For the text-containing cell, return its midpoint in [x, y] coordinate format. 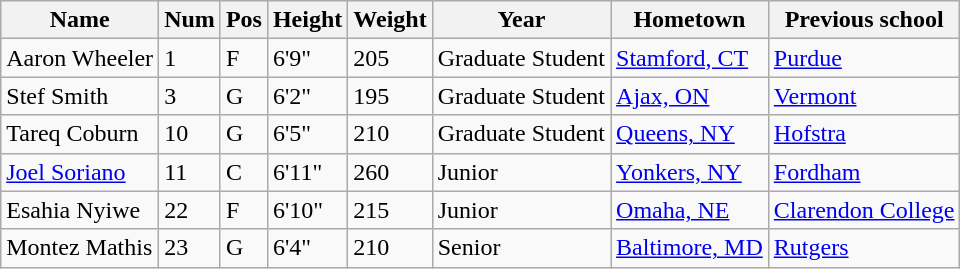
C [244, 172]
Baltimore, MD [690, 248]
10 [190, 134]
1 [190, 58]
6'10" [307, 210]
Pos [244, 20]
Aaron Wheeler [80, 58]
Weight [390, 20]
Name [80, 20]
Fordham [864, 172]
Vermont [864, 96]
Queens, NY [690, 134]
Hometown [690, 20]
6'11" [307, 172]
6'9" [307, 58]
Omaha, NE [690, 210]
205 [390, 58]
Purdue [864, 58]
Senior [521, 248]
11 [190, 172]
3 [190, 96]
Height [307, 20]
Previous school [864, 20]
260 [390, 172]
Num [190, 20]
23 [190, 248]
Montez Mathis [80, 248]
Joel Soriano [80, 172]
Ajax, ON [690, 96]
22 [190, 210]
Stef Smith [80, 96]
Tareq Coburn [80, 134]
6'2" [307, 96]
Clarendon College [864, 210]
195 [390, 96]
Year [521, 20]
Yonkers, NY [690, 172]
Esahia Nyiwe [80, 210]
Stamford, CT [690, 58]
6'4" [307, 248]
6'5" [307, 134]
Hofstra [864, 134]
Rutgers [864, 248]
215 [390, 210]
